Return the [x, y] coordinate for the center point of the cell that contains the specified text.  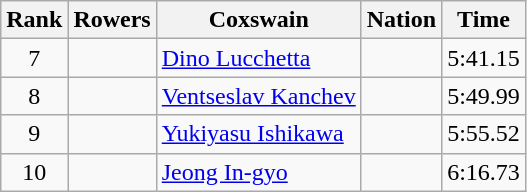
Coxswain [258, 20]
Time [484, 20]
5:41.15 [484, 58]
6:16.73 [484, 172]
Rank [34, 20]
Yukiyasu Ishikawa [258, 134]
9 [34, 134]
8 [34, 96]
Rowers [112, 20]
Jeong In-gyo [258, 172]
Ventseslav Kanchev [258, 96]
Nation [401, 20]
5:55.52 [484, 134]
Dino Lucchetta [258, 58]
7 [34, 58]
10 [34, 172]
5:49.99 [484, 96]
